Extract the (x, y) coordinate from the center of the cell holding the provided text.  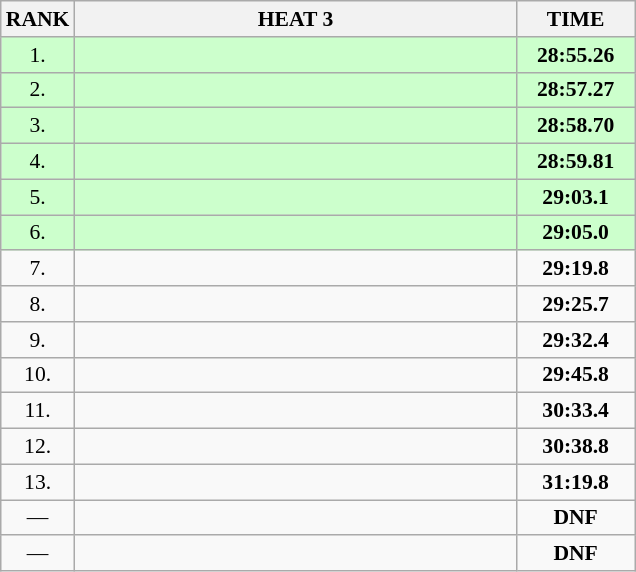
29:45.8 (576, 375)
28:57.27 (576, 90)
6. (38, 233)
29:05.0 (576, 233)
RANK (38, 19)
8. (38, 304)
TIME (576, 19)
29:25.7 (576, 304)
12. (38, 447)
9. (38, 340)
5. (38, 197)
31:19.8 (576, 482)
1. (38, 55)
28:55.26 (576, 55)
28:58.70 (576, 126)
28:59.81 (576, 162)
29:32.4 (576, 340)
13. (38, 482)
29:03.1 (576, 197)
11. (38, 411)
10. (38, 375)
HEAT 3 (295, 19)
30:38.8 (576, 447)
7. (38, 269)
4. (38, 162)
2. (38, 90)
30:33.4 (576, 411)
29:19.8 (576, 269)
3. (38, 126)
